Return (x, y) of the center of cell containing provided text 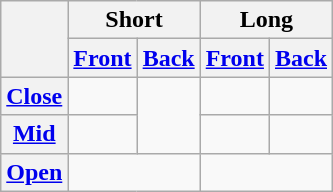
Long (266, 20)
Open (34, 172)
Close (34, 96)
Mid (34, 134)
Short (134, 20)
